For the text-containing cell, return its midpoint in [x, y] coordinate format. 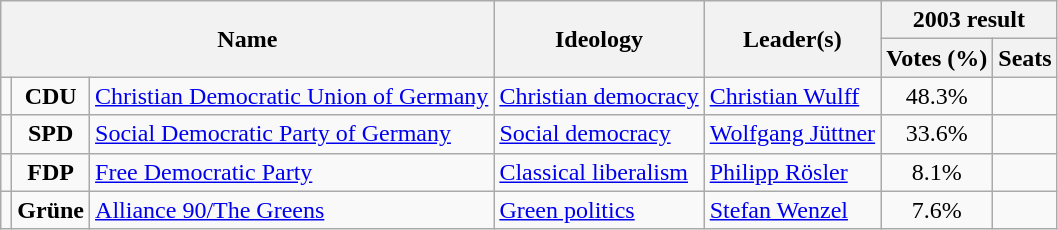
Free Democratic Party [292, 172]
Seats [1025, 58]
SPD [51, 134]
8.1% [937, 172]
Classical liberalism [599, 172]
FDP [51, 172]
33.6% [937, 134]
Christian Wulff [792, 96]
Wolfgang Jüttner [792, 134]
7.6% [937, 210]
Alliance 90/The Greens [292, 210]
Green politics [599, 210]
Votes (%) [937, 58]
2003 result [970, 20]
Social democracy [599, 134]
Stefan Wenzel [792, 210]
Name [248, 39]
Social Democratic Party of Germany [292, 134]
Grüne [51, 210]
CDU [51, 96]
48.3% [937, 96]
Leader(s) [792, 39]
Christian Democratic Union of Germany [292, 96]
Christian democracy [599, 96]
Philipp Rösler [792, 172]
Ideology [599, 39]
